Detect which cell encompasses the target text, then output its (x, y) center coordinate. 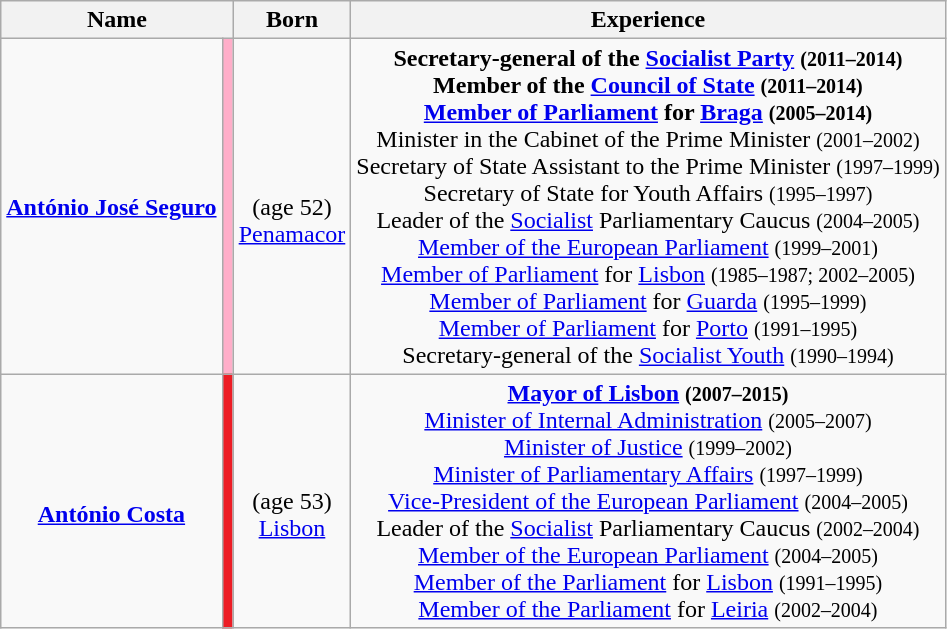
Name (117, 20)
Born (292, 20)
Experience (648, 20)
(age 52)Penamacor (292, 206)
(age 53)Lisbon (292, 501)
António Costa (112, 501)
António José Seguro (112, 206)
